Capture the cell that displays the provided text and extract its (X, Y) central coordinate. 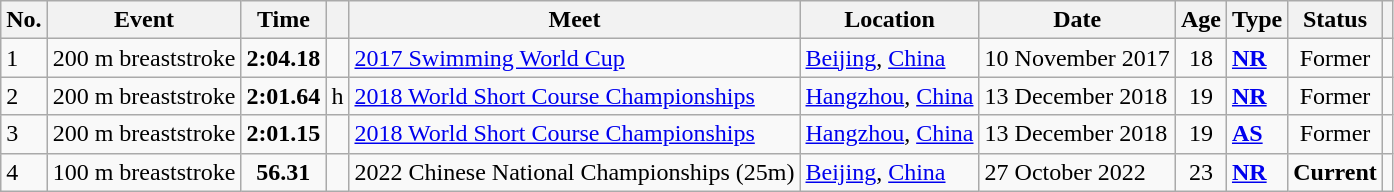
2:01.64 (284, 96)
2017 Swimming World Cup (574, 58)
Current (1336, 172)
18 (1200, 58)
2:04.18 (284, 58)
Status (1336, 20)
4 (24, 172)
Event (144, 20)
1 (24, 58)
h (338, 96)
Time (284, 20)
2:01.15 (284, 134)
Date (1077, 20)
10 November 2017 (1077, 58)
3 (24, 134)
Meet (574, 20)
56.31 (284, 172)
23 (1200, 172)
Location (890, 20)
2022 Chinese National Championships (25m) (574, 172)
No. (24, 20)
Age (1200, 20)
2 (24, 96)
AS (1256, 134)
27 October 2022 (1077, 172)
Type (1256, 20)
100 m breaststroke (144, 172)
